Detect which cell encompasses the target text, then output its [x, y] center coordinate. 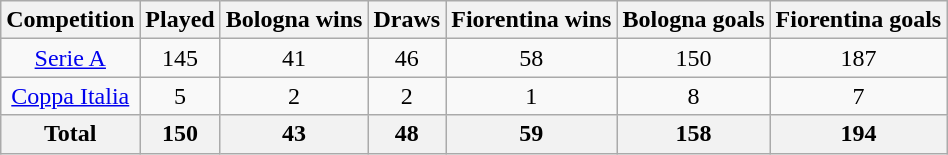
194 [858, 134]
Fiorentina wins [532, 20]
Serie A [70, 58]
Fiorentina goals [858, 20]
187 [858, 58]
1 [532, 96]
145 [180, 58]
48 [407, 134]
41 [294, 58]
7 [858, 96]
Competition [70, 20]
Draws [407, 20]
43 [294, 134]
5 [180, 96]
Played [180, 20]
Bologna goals [694, 20]
Total [70, 134]
Bologna wins [294, 20]
58 [532, 58]
59 [532, 134]
Coppa Italia [70, 96]
158 [694, 134]
46 [407, 58]
8 [694, 96]
